Locate the cell with the specified text and output its [X, Y] center coordinate. 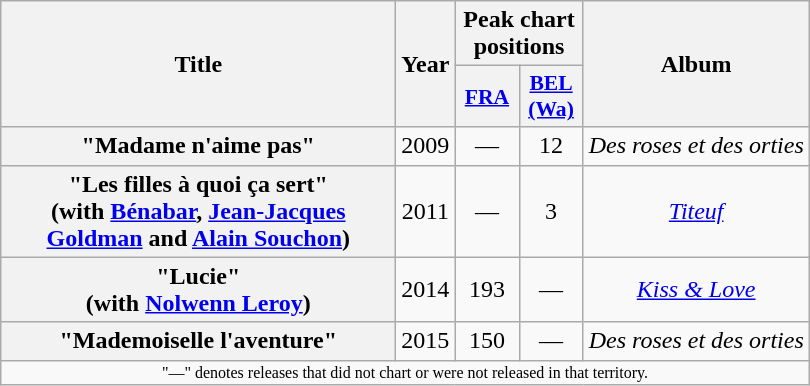
Title [198, 64]
"Madame n'aime pas" [198, 146]
BEL(Wa) [551, 96]
Year [426, 64]
12 [551, 146]
2009 [426, 146]
Peak chart positions [519, 34]
3 [551, 211]
"Lucie" (with Nolwenn Leroy) [198, 290]
"—" denotes releases that did not chart or were not released in that territory. [406, 372]
2014 [426, 290]
"Les filles à quoi ça sert" (with Bénabar, Jean-Jacques Goldman and Alain Souchon) [198, 211]
Kiss & Love [696, 290]
2015 [426, 341]
2011 [426, 211]
Album [696, 64]
Titeuf [696, 211]
193 [487, 290]
"Mademoiselle l'aventure" [198, 341]
FRA [487, 96]
150 [487, 341]
